Search for the cell housing the specified text and yield its [X, Y] center coordinate. 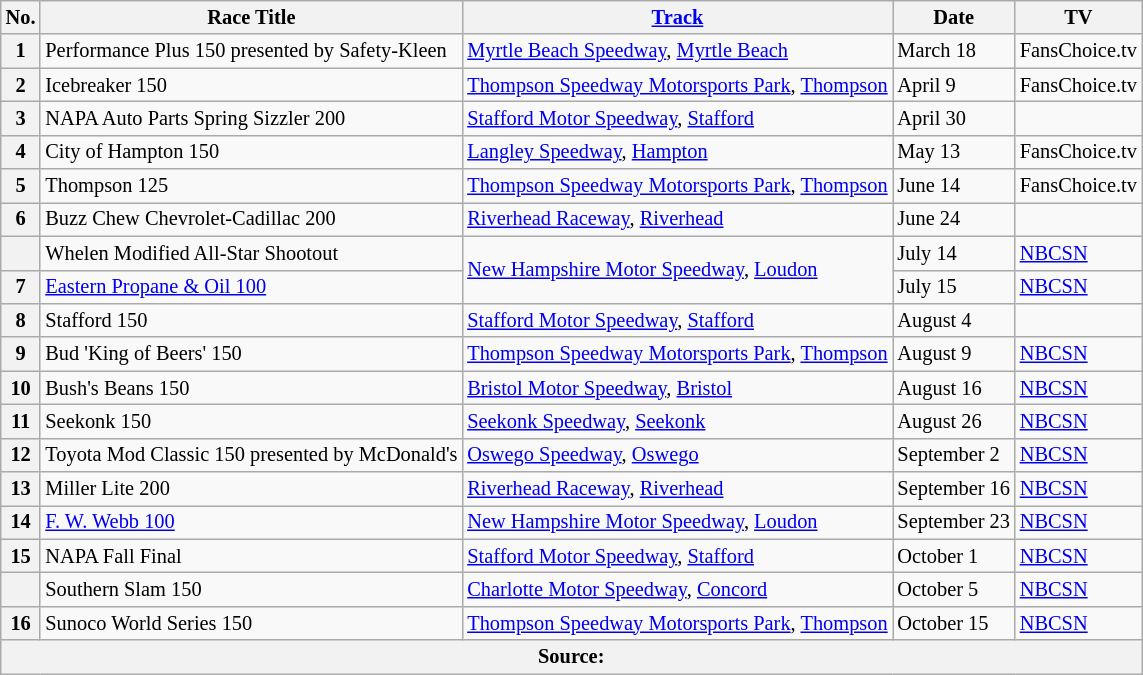
June 14 [953, 186]
October 15 [953, 623]
7 [21, 287]
Eastern Propane & Oil 100 [251, 287]
16 [21, 623]
13 [21, 489]
September 16 [953, 489]
Seekonk 150 [251, 421]
Whelen Modified All-Star Shootout [251, 253]
Track [677, 17]
Toyota Mod Classic 150 presented by McDonald's [251, 455]
2 [21, 85]
August 4 [953, 320]
June 24 [953, 219]
3 [21, 118]
July 14 [953, 253]
May 13 [953, 152]
Bristol Motor Speedway, Bristol [677, 388]
5 [21, 186]
August 16 [953, 388]
11 [21, 421]
August 9 [953, 354]
September 23 [953, 522]
Myrtle Beach Speedway, Myrtle Beach [677, 51]
Bush's Beans 150 [251, 388]
Icebreaker 150 [251, 85]
Charlotte Motor Speedway, Concord [677, 589]
8 [21, 320]
NAPA Fall Final [251, 556]
Bud 'King of Beers' 150 [251, 354]
Stafford 150 [251, 320]
Langley Speedway, Hampton [677, 152]
Date [953, 17]
August 26 [953, 421]
F. W. Webb 100 [251, 522]
September 2 [953, 455]
Race Title [251, 17]
14 [21, 522]
Thompson 125 [251, 186]
12 [21, 455]
October 5 [953, 589]
Seekonk Speedway, Seekonk [677, 421]
9 [21, 354]
No. [21, 17]
Buzz Chew Chevrolet-Cadillac 200 [251, 219]
Oswego Speedway, Oswego [677, 455]
March 18 [953, 51]
April 9 [953, 85]
Source: [572, 657]
Performance Plus 150 presented by Safety-Kleen [251, 51]
April 30 [953, 118]
Sunoco World Series 150 [251, 623]
City of Hampton 150 [251, 152]
NAPA Auto Parts Spring Sizzler 200 [251, 118]
4 [21, 152]
6 [21, 219]
10 [21, 388]
Miller Lite 200 [251, 489]
1 [21, 51]
October 1 [953, 556]
Southern Slam 150 [251, 589]
TV [1078, 17]
15 [21, 556]
July 15 [953, 287]
